Capture the cell that displays the provided text and extract its (X, Y) central coordinate. 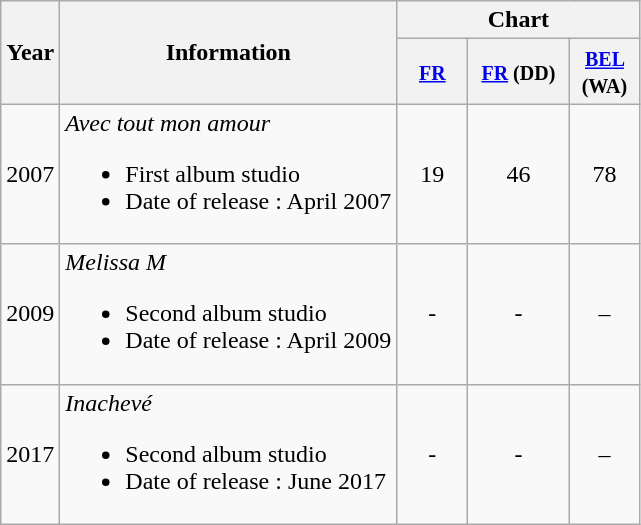
2009 (30, 314)
Avec tout mon amourFirst album studioDate of release : April 2007 (228, 174)
19 (432, 174)
Melissa MSecond album studioDate of release : April 2009 (228, 314)
46 (518, 174)
2017 (30, 454)
Information (228, 52)
BEL (WA) (604, 72)
2007 (30, 174)
Chart (518, 20)
InachevéSecond album studioDate of release : June 2017 (228, 454)
FR (DD) (518, 72)
78 (604, 174)
FR (432, 72)
Year (30, 52)
